Provide the [x, y] coordinate of the cell's center where the given text is located.  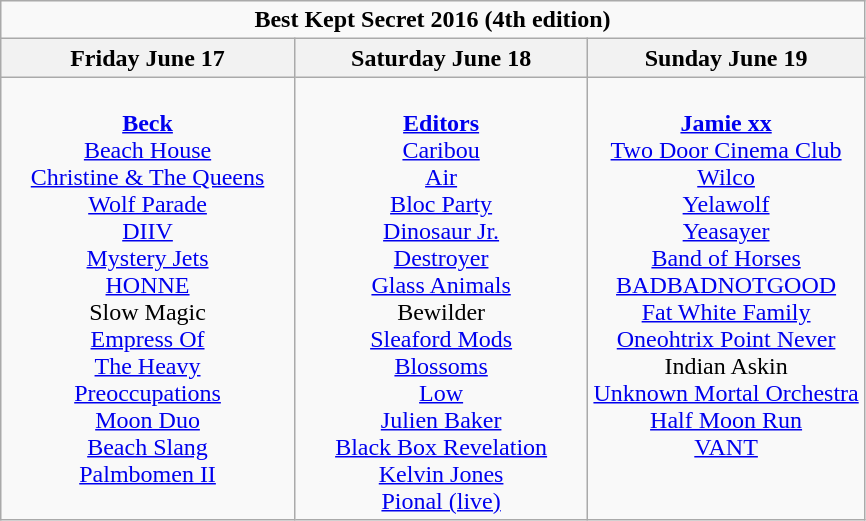
Saturday June 18 [441, 58]
Friday June 17 [148, 58]
Sunday June 19 [726, 58]
Best Kept Secret 2016 (4th edition) [433, 20]
